Extract the (x, y) coordinate from the center of the cell holding the provided text.  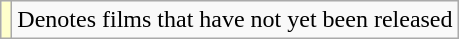
Denotes films that have not yet been released (235, 20)
